Provide the (x, y) coordinate of the cell's center where the given text is located.  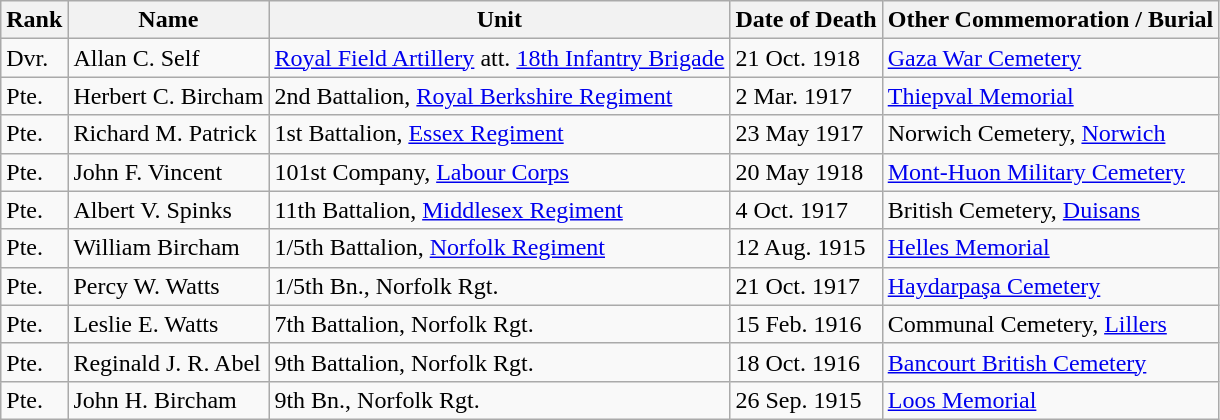
Unit (500, 20)
Loos Memorial (1050, 400)
Norwich Cemetery, Norwich (1050, 134)
Bancourt British Cemetery (1050, 362)
21 Oct. 1918 (806, 58)
Rank (34, 20)
11th Battalion, Middlesex Regiment (500, 210)
21 Oct. 1917 (806, 286)
9th Battalion, Norfolk Rgt. (500, 362)
Name (168, 20)
101st Company, Labour Corps (500, 172)
1/5th Battalion, Norfolk Regiment (500, 248)
Date of Death (806, 20)
Leslie E. Watts (168, 324)
Communal Cemetery, Lillers (1050, 324)
Herbert C. Bircham (168, 96)
Mont-Huon Military Cemetery (1050, 172)
Dvr. (34, 58)
Other Commemoration / Burial (1050, 20)
23 May 1917 (806, 134)
20 May 1918 (806, 172)
Reginald J. R. Abel (168, 362)
Royal Field Artillery att. 18th Infantry Brigade (500, 58)
Percy W. Watts (168, 286)
John H. Bircham (168, 400)
Albert V. Spinks (168, 210)
British Cemetery, Duisans (1050, 210)
2nd Battalion, Royal Berkshire Regiment (500, 96)
Helles Memorial (1050, 248)
Richard M. Patrick (168, 134)
Allan C. Self (168, 58)
18 Oct. 1916 (806, 362)
1st Battalion, Essex Regiment (500, 134)
John F. Vincent (168, 172)
4 Oct. 1917 (806, 210)
Thiepval Memorial (1050, 96)
9th Bn., Norfolk Rgt. (500, 400)
Haydarpaşa Cemetery (1050, 286)
2 Mar. 1917 (806, 96)
Gaza War Cemetery (1050, 58)
12 Aug. 1915 (806, 248)
William Bircham (168, 248)
1/5th Bn., Norfolk Rgt. (500, 286)
7th Battalion, Norfolk Rgt. (500, 324)
26 Sep. 1915 (806, 400)
15 Feb. 1916 (806, 324)
